Capture the cell that displays the provided text and extract its [x, y] central coordinate. 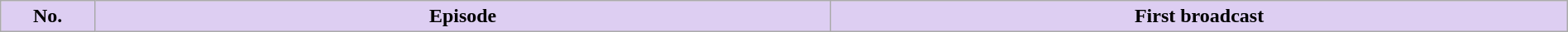
Episode [462, 16]
No. [48, 16]
First broadcast [1199, 16]
